Scan for the cell matching the given text and deliver its [X, Y] coordinate at center. 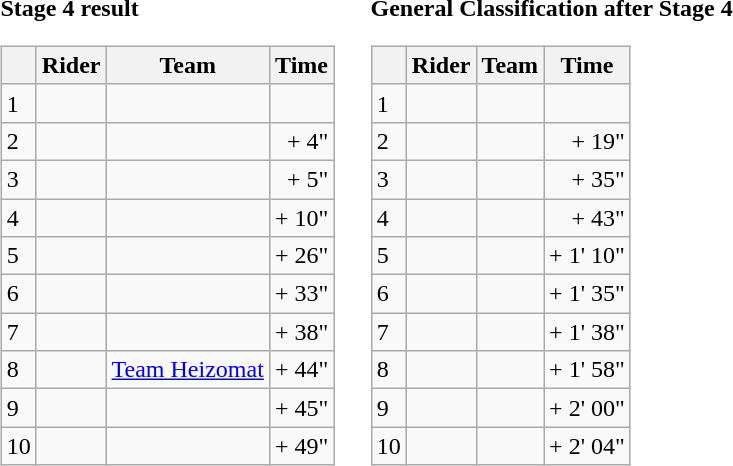
+ 1' 10" [588, 256]
+ 45" [301, 408]
+ 1' 35" [588, 294]
+ 26" [301, 256]
+ 44" [301, 370]
+ 38" [301, 332]
+ 35" [588, 179]
+ 43" [588, 217]
+ 49" [301, 446]
+ 2' 00" [588, 408]
+ 10" [301, 217]
+ 33" [301, 294]
+ 4" [301, 141]
Team Heizomat [188, 370]
+ 1' 38" [588, 332]
+ 2' 04" [588, 446]
+ 5" [301, 179]
+ 19" [588, 141]
+ 1' 58" [588, 370]
